Identify which cell holds the provided text, then report its [X, Y] central coordinate. 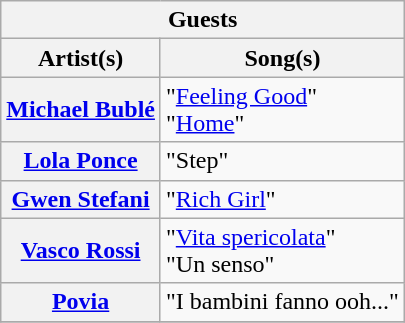
Guests [203, 20]
Vasco Rossi [81, 250]
Gwen Stefani [81, 199]
"I bambini fanno ooh..." [282, 302]
"Vita spericolata""Un senso" [282, 250]
Povia [81, 302]
"Feeling Good""Home" [282, 110]
Artist(s) [81, 58]
Michael Bublé [81, 110]
"Rich Girl" [282, 199]
"Step" [282, 161]
Song(s) [282, 58]
Lola Ponce [81, 161]
